Determine the (X, Y) coordinate at the center of the cell enclosing the given text.  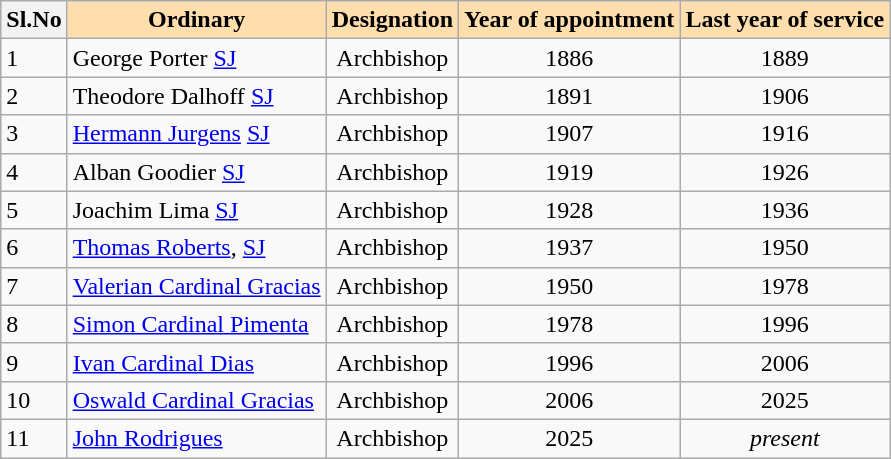
Year of appointment (570, 20)
1906 (785, 96)
5 (34, 210)
George Porter SJ (196, 58)
1886 (570, 58)
3 (34, 134)
1937 (570, 248)
John Rodrigues (196, 438)
2 (34, 96)
1891 (570, 96)
6 (34, 248)
7 (34, 286)
1936 (785, 210)
1916 (785, 134)
Sl.No (34, 20)
11 (34, 438)
1926 (785, 172)
Last year of service (785, 20)
Designation (392, 20)
Alban Goodier SJ (196, 172)
Joachim Lima SJ (196, 210)
Valerian Cardinal Gracias (196, 286)
Ordinary (196, 20)
8 (34, 324)
1919 (570, 172)
present (785, 438)
1889 (785, 58)
Theodore Dalhoff SJ (196, 96)
Hermann Jurgens SJ (196, 134)
Thomas Roberts, SJ (196, 248)
4 (34, 172)
1 (34, 58)
1907 (570, 134)
9 (34, 362)
10 (34, 400)
Oswald Cardinal Gracias (196, 400)
1928 (570, 210)
Ivan Cardinal Dias (196, 362)
Simon Cardinal Pimenta (196, 324)
